Search for the cell housing the specified text and yield its [X, Y] center coordinate. 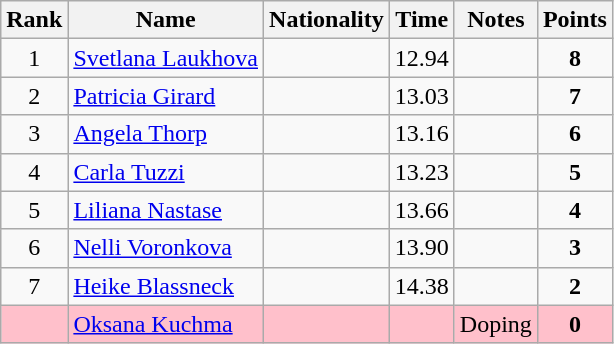
Notes [496, 20]
1 [34, 58]
13.90 [422, 248]
13.23 [422, 172]
Doping [496, 324]
Svetlana Laukhova [166, 58]
Nelli Voronkova [166, 248]
0 [574, 324]
Rank [34, 20]
Oksana Kuchma [166, 324]
8 [574, 58]
13.66 [422, 210]
Angela Thorp [166, 134]
13.03 [422, 96]
Patricia Girard [166, 96]
12.94 [422, 58]
Liliana Nastase [166, 210]
Name [166, 20]
Heike Blassneck [166, 286]
13.16 [422, 134]
Nationality [327, 20]
Carla Tuzzi [166, 172]
Time [422, 20]
14.38 [422, 286]
Points [574, 20]
